Locate the cell with the specified text and output its (X, Y) center coordinate. 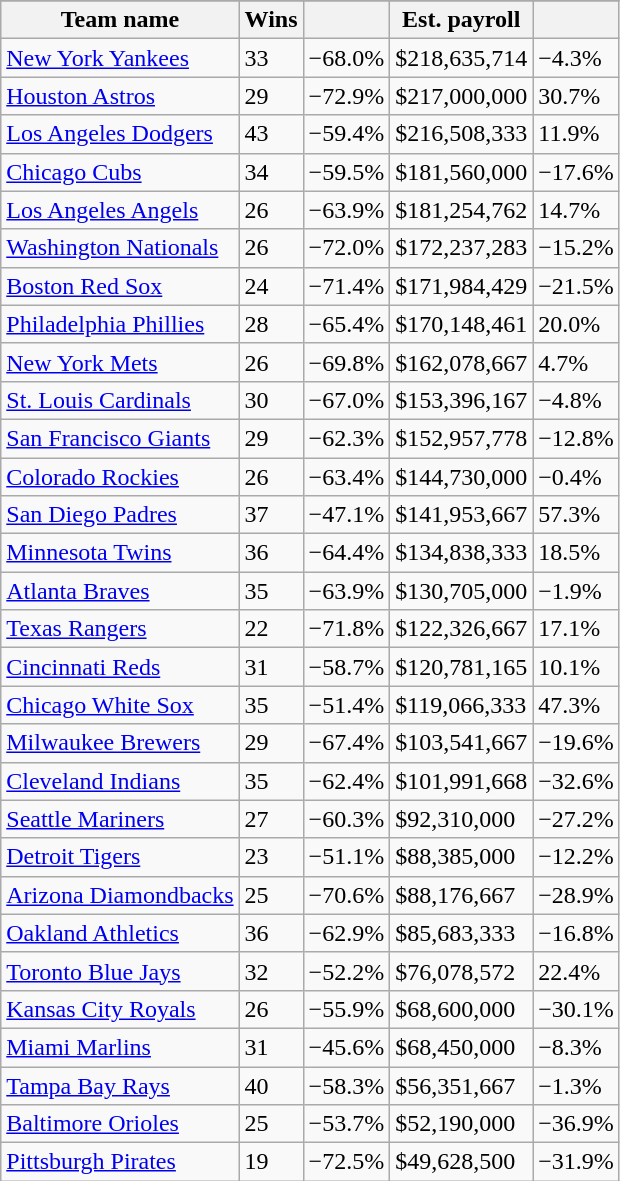
20.0% (576, 324)
$68,600,000 (462, 1009)
−71.4% (346, 286)
−62.9% (346, 933)
$181,560,000 (462, 172)
$144,730,000 (462, 477)
−12.2% (576, 857)
$56,351,667 (462, 1085)
Minnesota Twins (120, 553)
−60.3% (346, 819)
43 (271, 134)
−72.9% (346, 96)
−4.3% (576, 58)
−59.4% (346, 134)
33 (271, 58)
−67.4% (346, 743)
$92,310,000 (462, 819)
27 (271, 819)
−1.9% (576, 591)
$49,628,500 (462, 1162)
$120,781,165 (462, 667)
$52,190,000 (462, 1124)
−53.7% (346, 1124)
$119,066,333 (462, 705)
Cincinnati Reds (120, 667)
Cleveland Indians (120, 781)
−32.6% (576, 781)
−4.8% (576, 400)
−45.6% (346, 1047)
22.4% (576, 971)
$88,385,000 (462, 857)
$85,683,333 (462, 933)
Miami Marlins (120, 1047)
Philadelphia Phillies (120, 324)
Wins (271, 20)
4.7% (576, 362)
$172,237,283 (462, 248)
San Diego Padres (120, 515)
−12.8% (576, 438)
24 (271, 286)
−30.1% (576, 1009)
−67.0% (346, 400)
34 (271, 172)
$153,396,167 (462, 400)
$170,148,461 (462, 324)
$217,000,000 (462, 96)
−1.3% (576, 1085)
−58.3% (346, 1085)
Tampa Bay Rays (120, 1085)
$152,957,778 (462, 438)
$122,326,667 (462, 629)
$88,176,667 (462, 895)
23 (271, 857)
Chicago Cubs (120, 172)
−0.4% (576, 477)
Detroit Tigers (120, 857)
−51.1% (346, 857)
−69.8% (346, 362)
Arizona Diamondbacks (120, 895)
$130,705,000 (462, 591)
−28.9% (576, 895)
$216,508,333 (462, 134)
Texas Rangers (120, 629)
$103,541,667 (462, 743)
$134,838,333 (462, 553)
−31.9% (576, 1162)
−52.2% (346, 971)
$181,254,762 (462, 210)
−27.2% (576, 819)
−58.7% (346, 667)
30 (271, 400)
Seattle Mariners (120, 819)
−64.4% (346, 553)
−62.4% (346, 781)
New York Yankees (120, 58)
New York Mets (120, 362)
40 (271, 1085)
Los Angeles Dodgers (120, 134)
28 (271, 324)
$76,078,572 (462, 971)
−16.8% (576, 933)
57.3% (576, 515)
−47.1% (346, 515)
−51.4% (346, 705)
$218,635,714 (462, 58)
22 (271, 629)
−62.3% (346, 438)
Pittsburgh Pirates (120, 1162)
17.1% (576, 629)
−63.4% (346, 477)
Oakland Athletics (120, 933)
$101,991,668 (462, 781)
Atlanta Braves (120, 591)
−19.6% (576, 743)
−17.6% (576, 172)
−71.8% (346, 629)
$162,078,667 (462, 362)
−8.3% (576, 1047)
Washington Nationals (120, 248)
11.9% (576, 134)
−65.4% (346, 324)
37 (271, 515)
−59.5% (346, 172)
Toronto Blue Jays (120, 971)
−68.0% (346, 58)
Kansas City Royals (120, 1009)
−55.9% (346, 1009)
Colorado Rockies (120, 477)
San Francisco Giants (120, 438)
−15.2% (576, 248)
−70.6% (346, 895)
47.3% (576, 705)
Milwaukee Brewers (120, 743)
Chicago White Sox (120, 705)
14.7% (576, 210)
10.1% (576, 667)
Los Angeles Angels (120, 210)
Boston Red Sox (120, 286)
19 (271, 1162)
−72.0% (346, 248)
−36.9% (576, 1124)
$171,984,429 (462, 286)
Est. payroll (462, 20)
−72.5% (346, 1162)
30.7% (576, 96)
$68,450,000 (462, 1047)
−21.5% (576, 286)
18.5% (576, 553)
Team name (120, 20)
$141,953,667 (462, 515)
Baltimore Orioles (120, 1124)
Houston Astros (120, 96)
St. Louis Cardinals (120, 400)
32 (271, 971)
